For the text-containing cell, return its midpoint in (X, Y) coordinate format. 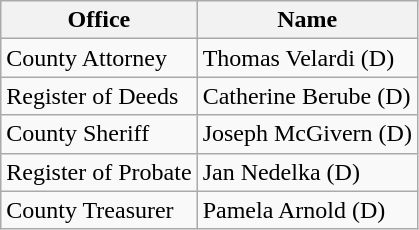
Jan Nedelka (D) (307, 172)
Joseph McGivern (D) (307, 134)
County Treasurer (99, 210)
County Attorney (99, 58)
Catherine Berube (D) (307, 96)
Pamela Arnold (D) (307, 210)
Register of Probate (99, 172)
County Sheriff (99, 134)
Register of Deeds (99, 96)
Office (99, 20)
Name (307, 20)
Thomas Velardi (D) (307, 58)
